Identify which cell holds the provided text, then report its (x, y) central coordinate. 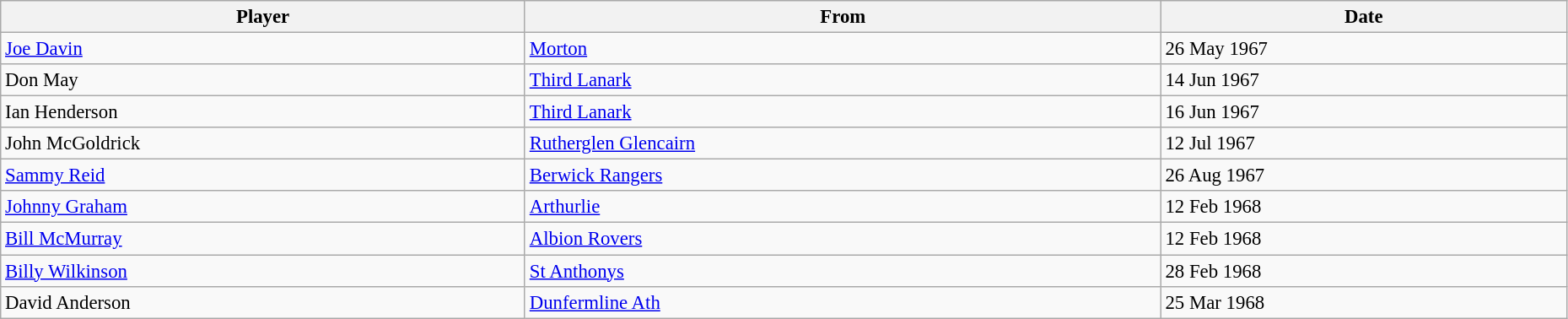
28 Feb 1968 (1363, 271)
26 Aug 1967 (1363, 176)
Morton (843, 49)
Billy Wilkinson (263, 271)
John McGoldrick (263, 143)
Player (263, 17)
16 Jun 1967 (1363, 112)
Arthurlie (843, 207)
Dunfermline Ath (843, 302)
Rutherglen Glencairn (843, 143)
St Anthonys (843, 271)
25 Mar 1968 (1363, 302)
26 May 1967 (1363, 49)
Sammy Reid (263, 176)
14 Jun 1967 (1363, 80)
Albion Rovers (843, 239)
Joe Davin (263, 49)
Date (1363, 17)
Bill McMurray (263, 239)
Johnny Graham (263, 207)
12 Jul 1967 (1363, 143)
From (843, 17)
David Anderson (263, 302)
Don May (263, 80)
Ian Henderson (263, 112)
Berwick Rangers (843, 176)
